Pinpoint the cell where the given text exists, returning its [x, y] midpoint coordinate. 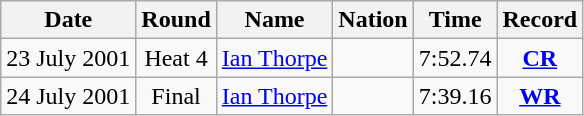
Round [176, 20]
WR [540, 96]
Name [274, 20]
Heat 4 [176, 58]
Final [176, 96]
Date [68, 20]
7:39.16 [455, 96]
Record [540, 20]
Nation [373, 20]
CR [540, 58]
23 July 2001 [68, 58]
24 July 2001 [68, 96]
7:52.74 [455, 58]
Time [455, 20]
